Pinpoint the cell where the given text exists, returning its [x, y] midpoint coordinate. 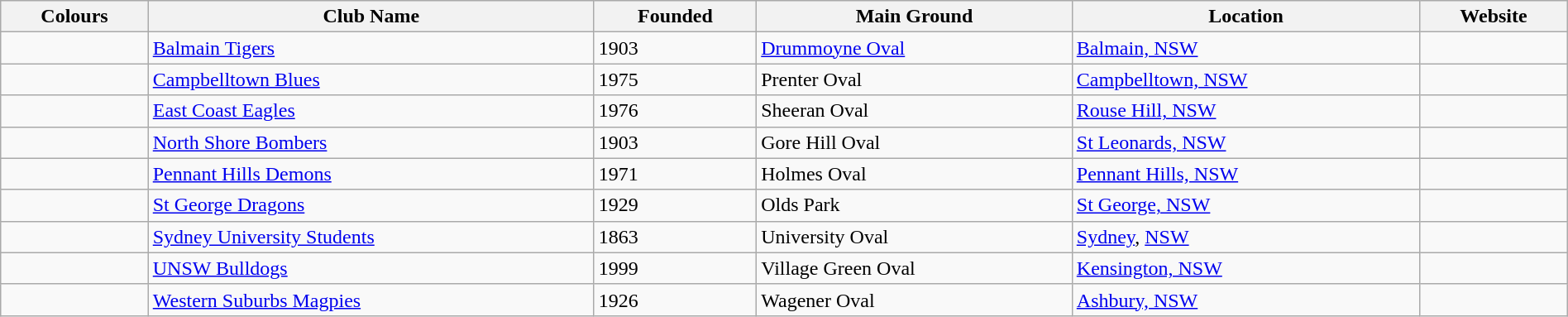
Kensington, NSW [1245, 268]
Rouse Hill, NSW [1245, 111]
St Leonards, NSW [1245, 142]
Prenter Oval [915, 79]
Drummoyne Oval [915, 48]
St George, NSW [1245, 205]
1863 [675, 237]
Pennant Hills, NSW [1245, 174]
North Shore Bombers [370, 142]
Sheeran Oval [915, 111]
Gore Hill Oval [915, 142]
1976 [675, 111]
Website [1494, 17]
Colours [74, 17]
Ashbury, NSW [1245, 300]
1926 [675, 300]
Campbelltown Blues [370, 79]
St George Dragons [370, 205]
Location [1245, 17]
Olds Park [915, 205]
Holmes Oval [915, 174]
UNSW Bulldogs [370, 268]
Sydney, NSW [1245, 237]
Pennant Hills Demons [370, 174]
East Coast Eagles [370, 111]
1975 [675, 79]
Balmain, NSW [1245, 48]
Founded [675, 17]
1929 [675, 205]
University Oval [915, 237]
Main Ground [915, 17]
Club Name [370, 17]
Sydney University Students [370, 237]
1971 [675, 174]
1999 [675, 268]
Village Green Oval [915, 268]
Campbelltown, NSW [1245, 79]
Balmain Tigers [370, 48]
Wagener Oval [915, 300]
Western Suburbs Magpies [370, 300]
